Find where the given text appears and provide that cell's center as [x, y] coordinate. 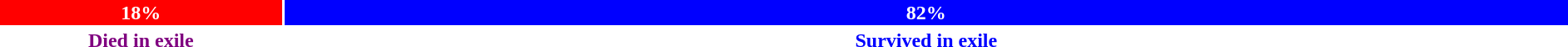
18% [141, 13]
82% [926, 13]
